Pinpoint the cell where the given text exists, returning its [x, y] midpoint coordinate. 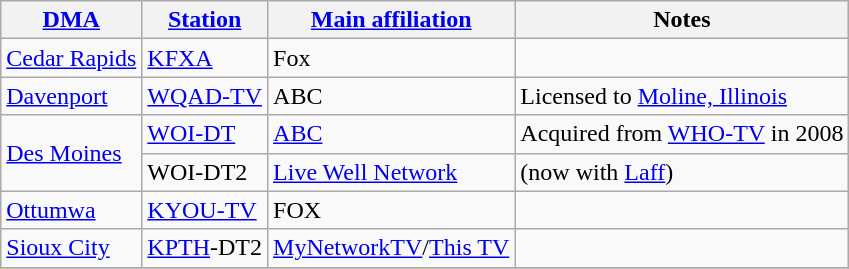
(now with Laff) [682, 172]
WQAD-TV [205, 96]
Fox [392, 58]
FOX [392, 210]
Main affiliation [392, 20]
Ottumwa [72, 210]
KPTH-DT2 [205, 248]
Cedar Rapids [72, 58]
Licensed to Moline, Illinois [682, 96]
Des Moines [72, 153]
Station [205, 20]
Sioux City [72, 248]
KYOU-TV [205, 210]
MyNetworkTV/This TV [392, 248]
KFXA [205, 58]
Davenport [72, 96]
Acquired from WHO-TV in 2008 [682, 134]
Live Well Network [392, 172]
Notes [682, 20]
WOI-DT2 [205, 172]
DMA [72, 20]
WOI-DT [205, 134]
